Return [X, Y] of the center of cell containing provided text 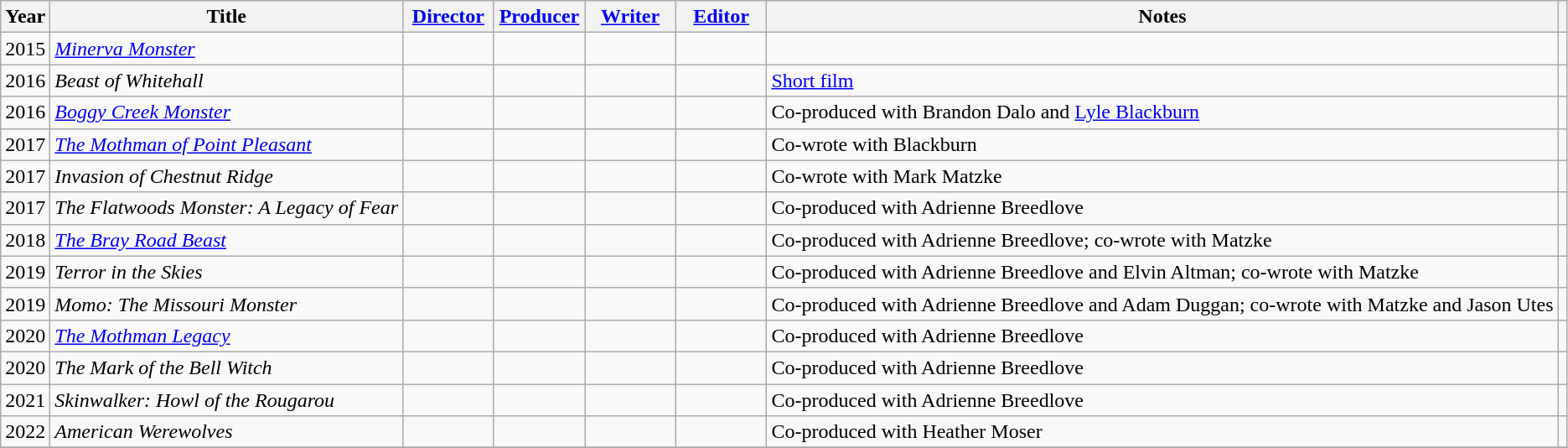
The Mothman Legacy [226, 336]
Minerva Monster [226, 49]
The Bray Road Beast [226, 240]
2015 [25, 49]
Editor [721, 17]
Director [449, 17]
Co-wrote with Mark Matzke [1162, 176]
Producer [540, 17]
Terror in the Skies [226, 272]
Title [226, 17]
Writer [630, 17]
The Mark of the Bell Witch [226, 367]
Boggy Creek Monster [226, 112]
The Flatwoods Monster: A Legacy of Fear [226, 208]
Beast of Whitehall [226, 81]
Momo: The Missouri Monster [226, 304]
Co-produced with Brandon Dalo and Lyle Blackburn [1162, 112]
Co-produced with Adrienne Breedlove; co-wrote with Matzke [1162, 240]
2018 [25, 240]
Co-wrote with Blackburn [1162, 144]
Notes [1162, 17]
Short film [1162, 81]
2021 [25, 400]
The Mothman of Point Pleasant [226, 144]
Invasion of Chestnut Ridge [226, 176]
Co-produced with Adrienne Breedlove and Adam Duggan; co-wrote with Matzke and Jason Utes [1162, 304]
Co-produced with Heather Moser [1162, 432]
2022 [25, 432]
American Werewolves [226, 432]
Co-produced with Adrienne Breedlove and Elvin Altman; co-wrote with Matzke [1162, 272]
Year [25, 17]
Skinwalker: Howl of the Rougarou [226, 400]
